Scan for the cell matching the given text and deliver its (X, Y) coordinate at center. 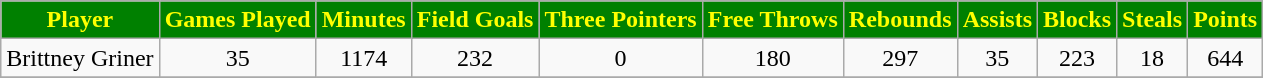
223 (1078, 58)
Minutes (364, 20)
Free Throws (772, 20)
1174 (364, 58)
Rebounds (900, 20)
297 (900, 58)
232 (475, 58)
Field Goals (475, 20)
Games Played (238, 20)
Steals (1152, 20)
Brittney Griner (80, 58)
644 (1226, 58)
180 (772, 58)
18 (1152, 58)
Assists (997, 20)
Blocks (1078, 20)
0 (620, 58)
Player (80, 20)
Three Pointers (620, 20)
Points (1226, 20)
